Pinpoint the cell where the given text exists, returning its [X, Y] midpoint coordinate. 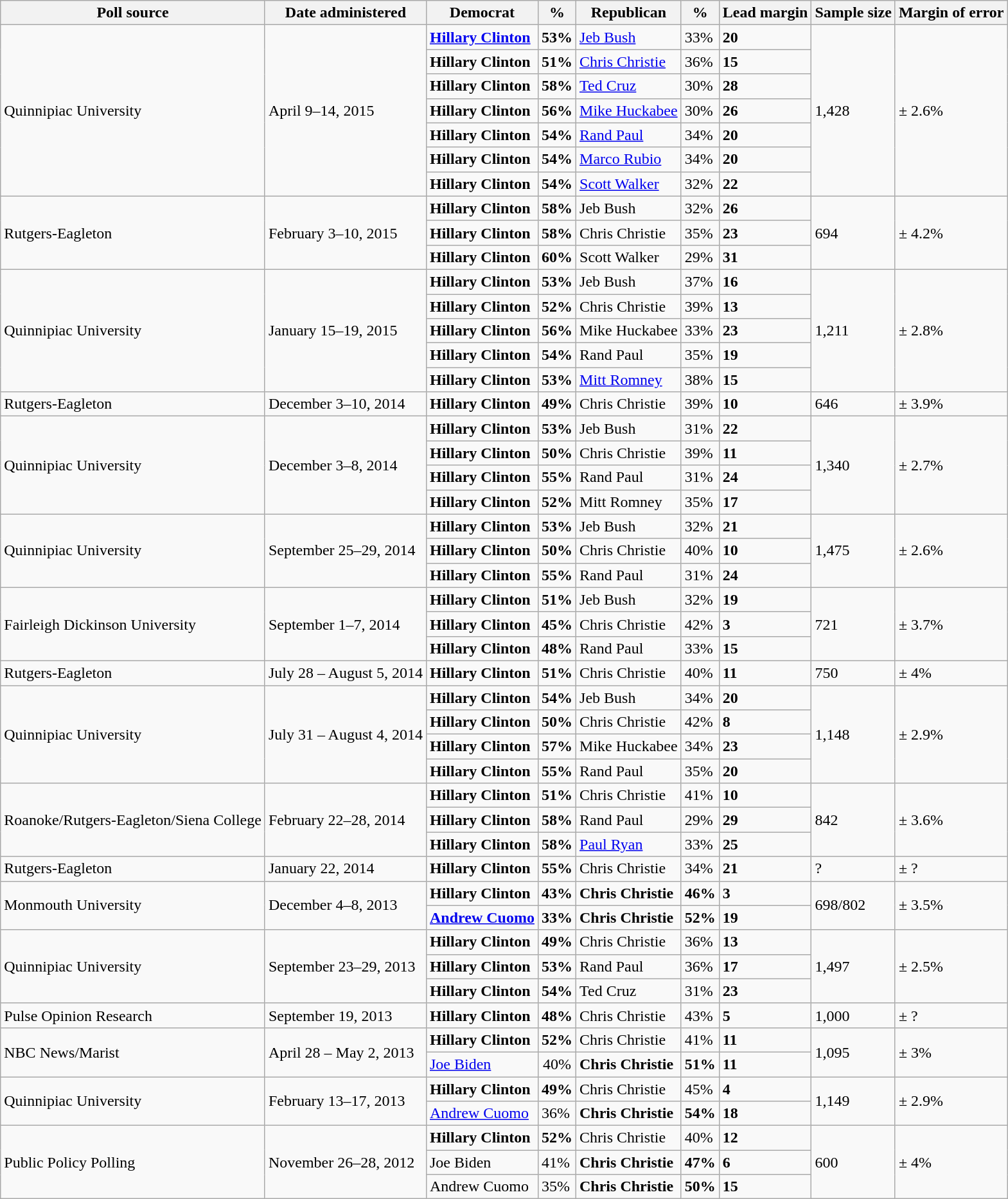
Roanoke/Rutgers-Eagleton/Siena College [133, 820]
25 [765, 844]
November 26–28, 2012 [346, 1162]
38% [700, 380]
37% [700, 281]
September 23–29, 2013 [346, 966]
September 1–7, 2014 [346, 624]
46% [700, 893]
± 4.2% [951, 233]
July 31 – August 4, 2014 [346, 734]
January 15–19, 2015 [346, 330]
5 [765, 1015]
694 [853, 233]
Date administered [346, 13]
± 3.9% [951, 404]
6 [765, 1162]
± 2.8% [951, 330]
Paul Ryan [629, 844]
Margin of error [951, 13]
December 3–10, 2014 [346, 404]
47% [700, 1162]
December 3–8, 2014 [346, 465]
± 2.7% [951, 465]
September 25–29, 2014 [346, 551]
1,428 [853, 111]
698/802 [853, 905]
1,211 [853, 330]
18 [765, 1114]
February 3–10, 2015 [346, 233]
April 28 – May 2, 2013 [346, 1052]
1,497 [853, 966]
4 [765, 1089]
28 [765, 86]
31 [765, 257]
721 [853, 624]
29 [765, 820]
1,000 [853, 1015]
57% [556, 747]
Democrat [482, 13]
NBC News/Marist [133, 1052]
December 4–8, 2013 [346, 905]
600 [853, 1162]
Monmouth University [133, 905]
± 3.7% [951, 624]
60% [556, 257]
January 22, 2014 [346, 869]
? [853, 869]
Marco Rubio [629, 159]
Lead margin [765, 13]
1,095 [853, 1052]
1,340 [853, 465]
Public Policy Polling [133, 1162]
± 3% [951, 1052]
September 19, 2013 [346, 1015]
842 [853, 820]
1,149 [853, 1101]
April 9–14, 2015 [346, 111]
12 [765, 1138]
646 [853, 404]
16 [765, 281]
February 13–17, 2013 [346, 1101]
± 2.5% [951, 966]
Pulse Opinion Research [133, 1015]
Fairleigh Dickinson University [133, 624]
Poll source [133, 13]
1,148 [853, 734]
750 [853, 673]
1,475 [853, 551]
± 3.6% [951, 820]
Republican [629, 13]
8 [765, 722]
± 3.5% [951, 905]
February 22–28, 2014 [346, 820]
July 28 – August 5, 2014 [346, 673]
Sample size [853, 13]
